From the cell containing the given text, extract its center point as (x, y) coordinate. 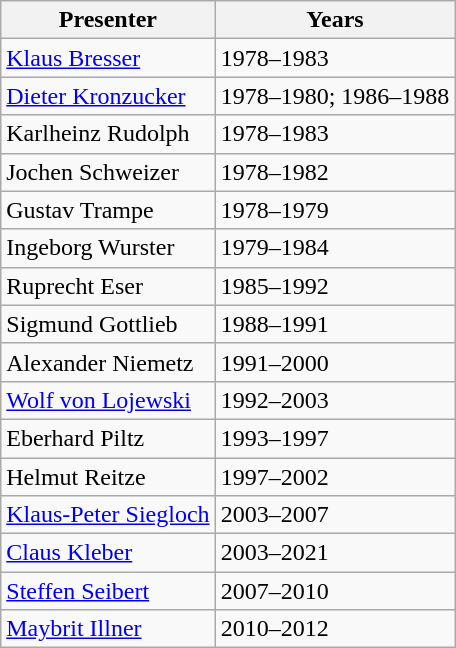
Klaus-Peter Siegloch (108, 515)
1988–1991 (335, 324)
Eberhard Piltz (108, 438)
2003–2021 (335, 553)
2007–2010 (335, 591)
1978–1982 (335, 172)
2003–2007 (335, 515)
Maybrit Illner (108, 629)
1978–1979 (335, 210)
Gustav Trampe (108, 210)
Wolf von Lojewski (108, 400)
1993–1997 (335, 438)
Sigmund Gottlieb (108, 324)
1997–2002 (335, 477)
Ruprecht Eser (108, 286)
Ingeborg Wurster (108, 248)
2010–2012 (335, 629)
Jochen Schweizer (108, 172)
1992–2003 (335, 400)
1978–1980; 1986–1988 (335, 96)
Karlheinz Rudolph (108, 134)
1979–1984 (335, 248)
Presenter (108, 20)
Helmut Reitze (108, 477)
Klaus Bresser (108, 58)
Steffen Seibert (108, 591)
1985–1992 (335, 286)
1991–2000 (335, 362)
Years (335, 20)
Claus Kleber (108, 553)
Alexander Niemetz (108, 362)
Dieter Kronzucker (108, 96)
